Capture the cell that displays the provided text and extract its (X, Y) central coordinate. 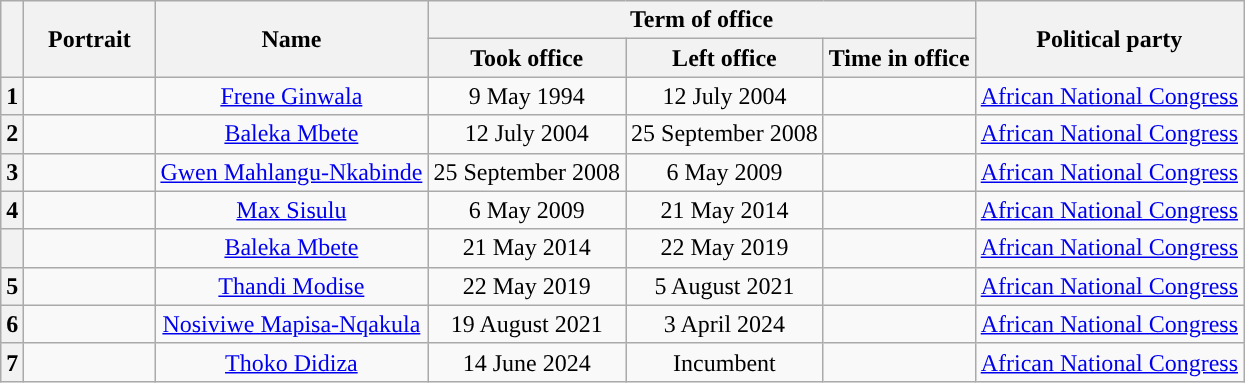
Left office (725, 58)
9 May 1994 (527, 96)
Thandi Modise (292, 286)
3 (12, 172)
3 April 2024 (725, 324)
Thoko Didiza (292, 362)
4 (12, 210)
Gwen Mahlangu-Nkabinde (292, 172)
Incumbent (725, 362)
14 June 2024 (527, 362)
Took office (527, 58)
Nosiviwe Mapisa-Nqakula (292, 324)
Max Sisulu (292, 210)
Time in office (899, 58)
5 (12, 286)
19 August 2021 (527, 324)
Portrait (90, 39)
Name (292, 39)
7 (12, 362)
2 (12, 134)
Frene Ginwala (292, 96)
5 August 2021 (725, 286)
Political party (1109, 39)
Term of office (702, 20)
6 (12, 324)
1 (12, 96)
